Extract the [x, y] coordinate from the center of the cell holding the provided text.  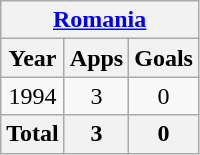
Total [33, 134]
Goals [164, 58]
Apps [96, 58]
Romania [100, 20]
Year [33, 58]
1994 [33, 96]
